Locate the cell with the specified text and output its (X, Y) center coordinate. 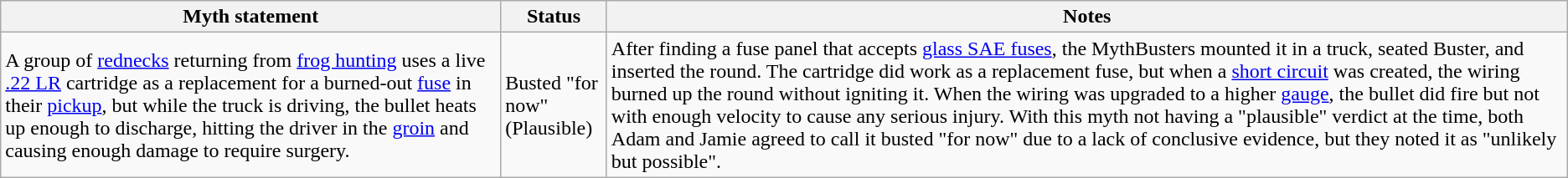
Myth statement (251, 17)
Busted "for now"(Plausible) (554, 105)
Notes (1087, 17)
Status (554, 17)
